Pinpoint the cell where the given text exists, returning its (X, Y) midpoint coordinate. 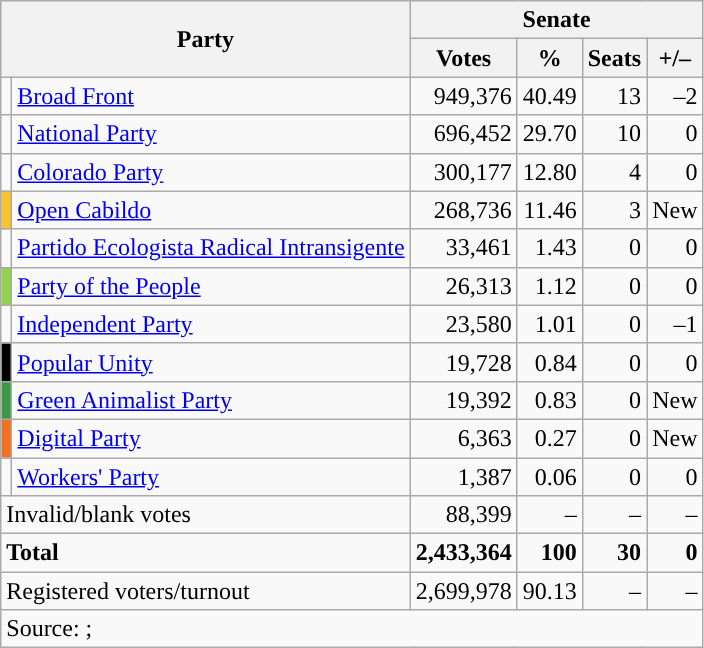
0.83 (550, 400)
1.43 (550, 248)
29.70 (550, 134)
40.49 (550, 96)
National Party (211, 134)
Party of the People (211, 286)
19,392 (464, 400)
3 (614, 210)
Green Animalist Party (211, 400)
Source: ; (352, 629)
4 (614, 172)
26,313 (464, 286)
Workers' Party (211, 477)
Total (206, 553)
33,461 (464, 248)
949,376 (464, 96)
0.06 (550, 477)
Popular Unity (211, 362)
Votes (464, 58)
1.01 (550, 324)
300,177 (464, 172)
100 (550, 553)
Registered voters/turnout (206, 591)
0.84 (550, 362)
1,387 (464, 477)
+/– (675, 58)
Senate (556, 20)
6,363 (464, 438)
2,699,978 (464, 591)
12.80 (550, 172)
Broad Front (211, 96)
Independent Party (211, 324)
268,736 (464, 210)
10 (614, 134)
0.27 (550, 438)
–1 (675, 324)
Digital Party (211, 438)
2,433,364 (464, 553)
23,580 (464, 324)
90.13 (550, 591)
88,399 (464, 515)
Open Cabildo (211, 210)
% (550, 58)
Colorado Party (211, 172)
30 (614, 553)
13 (614, 96)
–2 (675, 96)
Party (206, 39)
1.12 (550, 286)
Partido Ecologista Radical Intransigente (211, 248)
Seats (614, 58)
19,728 (464, 362)
696,452 (464, 134)
11.46 (550, 210)
Invalid/blank votes (206, 515)
